Detect which cell encompasses the target text, then output its (X, Y) center coordinate. 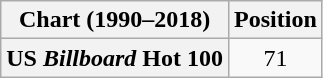
71 (276, 58)
US Billboard Hot 100 (115, 58)
Position (276, 20)
Chart (1990–2018) (115, 20)
